Locate the cell with the specified text and output its [x, y] center coordinate. 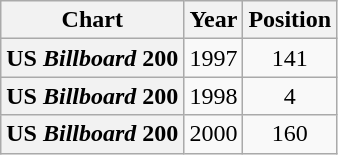
1997 [214, 58]
Position [290, 20]
4 [290, 96]
160 [290, 134]
Chart [92, 20]
2000 [214, 134]
141 [290, 58]
Year [214, 20]
1998 [214, 96]
